Scan for the cell matching the given text and deliver its (x, y) coordinate at center. 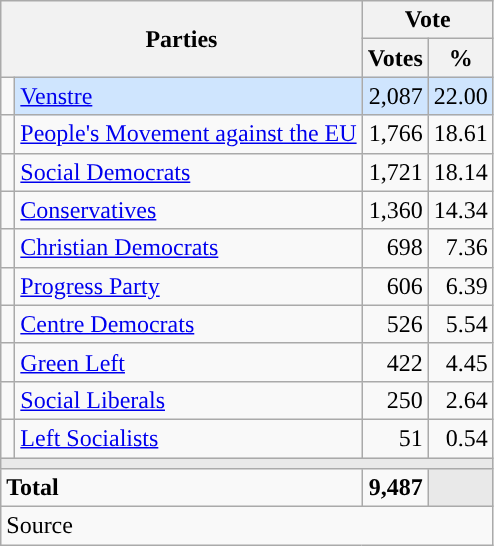
Progress Party (188, 286)
4.45 (460, 362)
Green Left (188, 362)
18.61 (460, 134)
0.54 (460, 438)
422 (395, 362)
1,360 (395, 210)
1,766 (395, 134)
14.34 (460, 210)
Conservatives (188, 210)
Social Democrats (188, 172)
2.64 (460, 400)
18.14 (460, 172)
Venstre (188, 96)
Centre Democrats (188, 324)
% (460, 58)
2,087 (395, 96)
Source (248, 526)
698 (395, 248)
6.39 (460, 286)
526 (395, 324)
Left Socialists (188, 438)
1,721 (395, 172)
22.00 (460, 96)
People's Movement against the EU (188, 134)
7.36 (460, 248)
Christian Democrats (188, 248)
Total (182, 488)
5.54 (460, 324)
Parties (182, 39)
606 (395, 286)
51 (395, 438)
Social Liberals (188, 400)
Vote (428, 20)
250 (395, 400)
Votes (395, 58)
9,487 (395, 488)
